Capture the cell that displays the provided text and extract its [x, y] central coordinate. 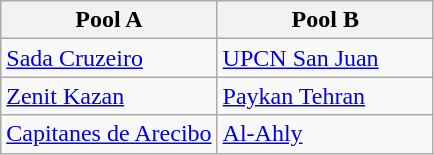
UPCN San Juan [325, 58]
Capitanes de Arecibo [109, 134]
Zenit Kazan [109, 96]
Pool A [109, 20]
Al-Ahly [325, 134]
Paykan Tehran [325, 96]
Pool B [325, 20]
Sada Cruzeiro [109, 58]
